Return (X, Y) of the center of cell containing provided text 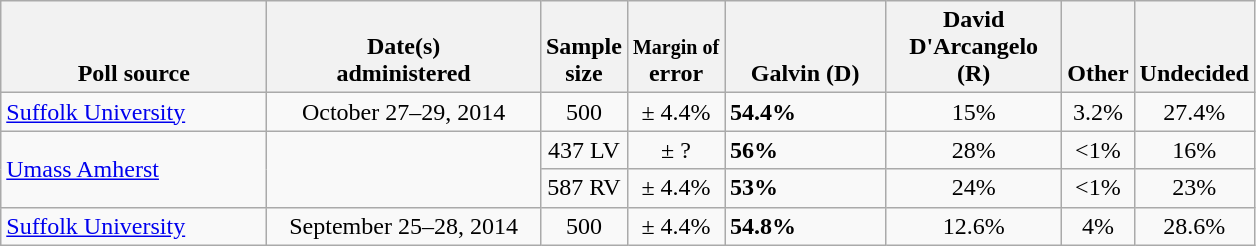
56% (806, 150)
15% (974, 112)
28% (974, 150)
53% (806, 188)
Poll source (134, 47)
October 27–29, 2014 (404, 112)
28.6% (1194, 226)
587 RV (584, 188)
4% (1098, 226)
16% (1194, 150)
24% (974, 188)
Undecided (1194, 47)
DavidD'Arcangelo (R) (974, 47)
54.4% (806, 112)
27.4% (1194, 112)
23% (1194, 188)
± ? (676, 150)
3.2% (1098, 112)
Other (1098, 47)
September 25–28, 2014 (404, 226)
437 LV (584, 150)
Galvin (D) (806, 47)
Umass Amherst (134, 169)
54.8% (806, 226)
Samplesize (584, 47)
Date(s)administered (404, 47)
12.6% (974, 226)
Margin oferror (676, 47)
